Identify which cell holds the provided text, then report its [X, Y] central coordinate. 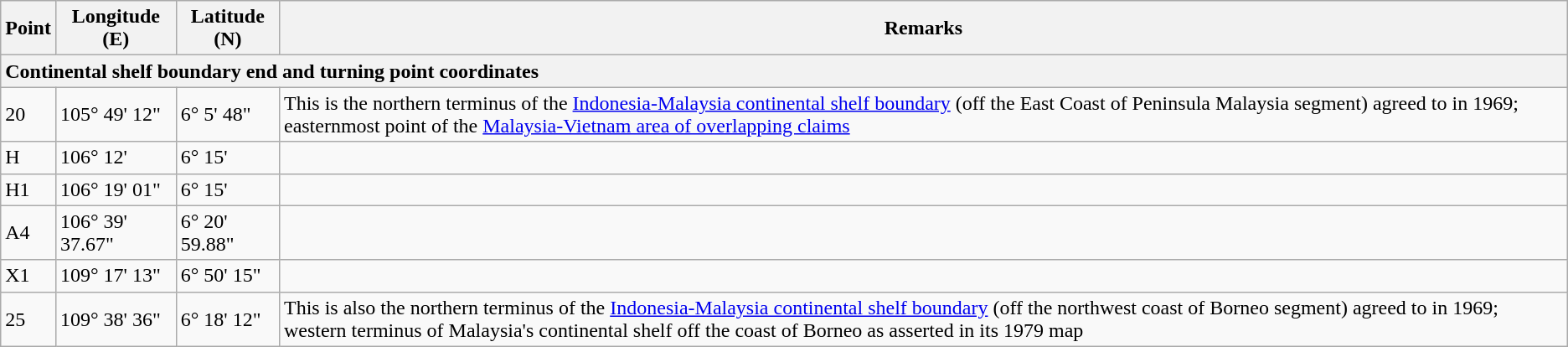
109° 38' 36" [116, 319]
6° 18' 12" [228, 319]
Remarks [923, 28]
106° 12' [116, 158]
25 [28, 319]
Longitude (E) [116, 28]
20 [28, 114]
106° 19' 01" [116, 189]
X1 [28, 276]
6° 50' 15" [228, 276]
Continental shelf boundary end and turning point coordinates [784, 71]
6° 20' 59.88" [228, 233]
Point [28, 28]
106° 39' 37.67" [116, 233]
H [28, 158]
A4 [28, 233]
6° 5' 48" [228, 114]
105° 49' 12" [116, 114]
Latitude (N) [228, 28]
109° 17' 13" [116, 276]
H1 [28, 189]
